From the cell containing the given text, extract its center point as (x, y) coordinate. 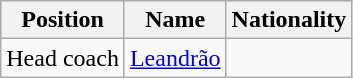
Nationality (289, 20)
Name (175, 20)
Leandrão (175, 58)
Head coach (63, 58)
Position (63, 20)
